Detect which cell encompasses the target text, then output its [X, Y] center coordinate. 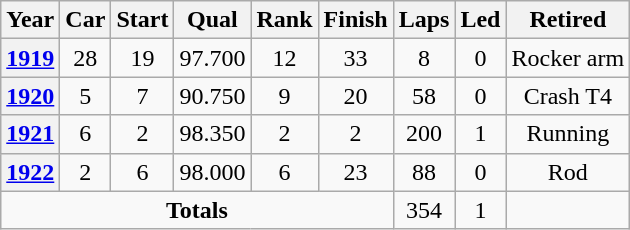
Rank [284, 20]
Finish [356, 20]
90.750 [212, 96]
1922 [30, 172]
58 [424, 96]
Rocker arm [568, 58]
1920 [30, 96]
88 [424, 172]
98.350 [212, 134]
28 [86, 58]
33 [356, 58]
8 [424, 58]
12 [284, 58]
Retired [568, 20]
7 [142, 96]
Qual [212, 20]
Totals [197, 210]
354 [424, 210]
23 [356, 172]
Rod [568, 172]
97.700 [212, 58]
Year [30, 20]
20 [356, 96]
Led [480, 20]
Crash T4 [568, 96]
Start [142, 20]
98.000 [212, 172]
200 [424, 134]
9 [284, 96]
Car [86, 20]
1919 [30, 58]
Laps [424, 20]
19 [142, 58]
5 [86, 96]
1921 [30, 134]
Running [568, 134]
